Scan for the cell matching the given text and deliver its [x, y] coordinate at center. 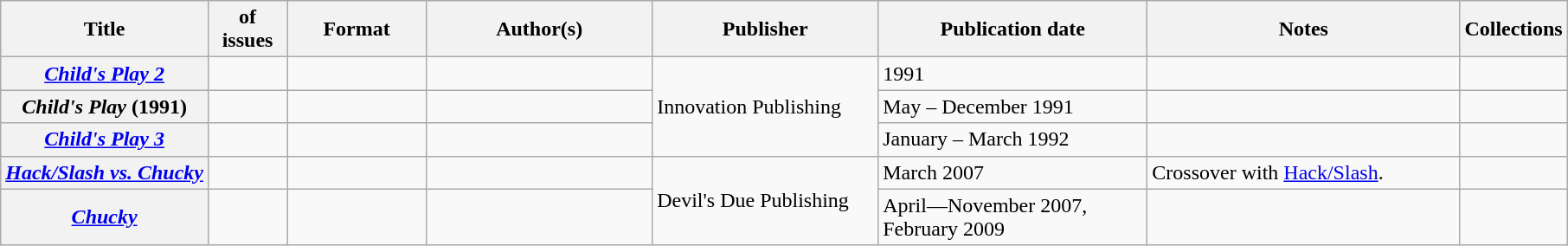
April—November 2007, February 2009 [1012, 217]
Author(s) [540, 29]
Child's Play 3 [105, 139]
1991 [1012, 74]
March 2007 [1012, 172]
Title [105, 29]
of issues [247, 29]
May – December 1991 [1012, 107]
Collections [1513, 29]
Devil's Due Publishing [765, 201]
Publication date [1012, 29]
Hack/Slash vs. Chucky [105, 172]
Chucky [105, 217]
Notes [1303, 29]
Crossover with Hack/Slash. [1303, 172]
January – March 1992 [1012, 139]
Format [357, 29]
Publisher [765, 29]
Innovation Publishing [765, 107]
Child's Play 2 [105, 74]
Child's Play (1991) [105, 107]
